Search for the cell housing the specified text and yield its (X, Y) center coordinate. 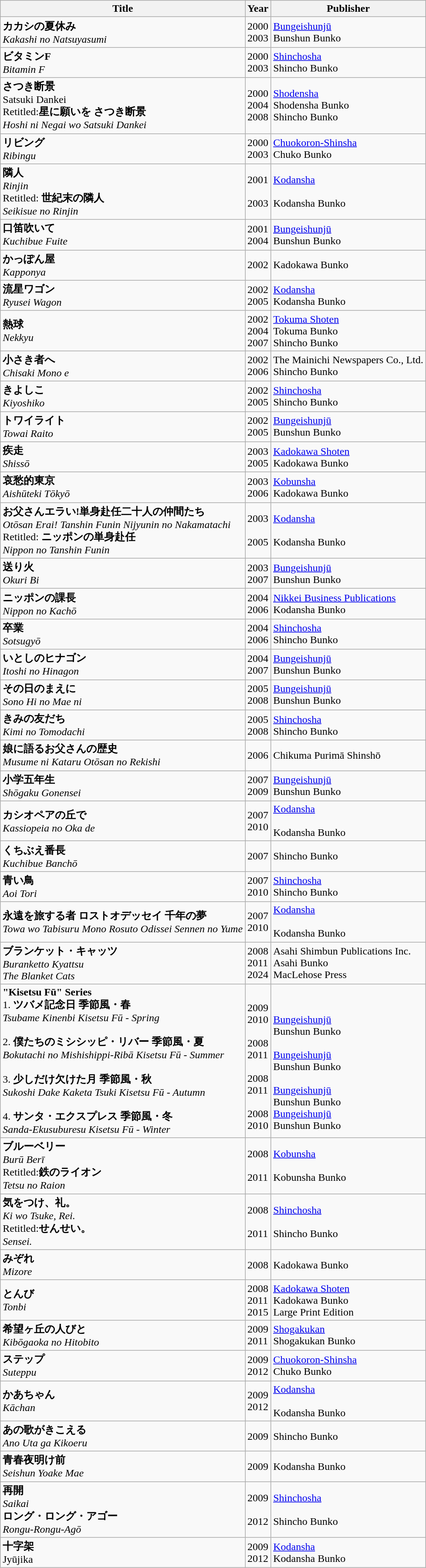
かっぽん屋 Kapponya (123, 265)
200820112024 (258, 963)
Kobunsha Kobunsha Bunko (348, 1166)
カシオペアの丘でKassiopeia no Oka de (123, 821)
Asahi Shimbun Publications Inc.Asahi BunkoMacLehose Press (348, 963)
娘に語るお父さんの歴史Musume ni Kataru Otōsan no Rekishi (123, 756)
Tokuma ShotenTokuma BunkoShincho Bunko (348, 331)
ShogakukanShogakukan Bunko (348, 1335)
きみの友だちKimi no Tomodachi (123, 725)
口笛吹いてKuchibue Fuite (123, 235)
永遠を旅する者 ロストオデッセイ 千年の夢Towa wo Tabisuru Mono Rosuto Odissei Sennen no Yume (123, 922)
哀愁的東京Aishūteki Tōkyō (123, 487)
気をつけ、礼。Ki wo Tsuke, Rei.Retitled:せんせい。 Sensei. (123, 1222)
小学五年生Shōgaku Gonensei (123, 786)
2009 2012 (258, 1510)
トワイライトTowai Raito (123, 427)
十字架Jyūjika (123, 1553)
きよしこKiyoshiko (123, 396)
20032006 (258, 487)
KobunshaKadokawa Bunko (348, 487)
2001 2003 (258, 192)
ビタミンFBitamin F (123, 62)
Publisher (348, 9)
カカシの夏休みKakashi no Natsuyasumi (123, 32)
200820112015 (258, 1300)
2006 (258, 756)
ステップSuteppu (123, 1366)
20032007 (258, 573)
流星ワゴンRyusei Wagon (123, 296)
小さき者へChisaki Mono e (123, 366)
The Mainichi Newspapers Co., Ltd.Shincho Bunko (348, 366)
Title (123, 9)
Year (258, 9)
2007 (258, 856)
とんびTonbi (123, 1300)
疾走Shissō (123, 457)
いとしのヒナゴンItoshi no Hinagon (123, 665)
2008 (258, 1265)
BungeishunjūBunshun BunkoBungeishunjūBunshun BunkoBungeishunjūBunshun BunkoBungeishunjūBunshun Bunko (348, 1061)
送り火Okuri Bi (123, 573)
さつき断景Satsuki DankeiRetitled:星に願いを さつき断景 Hoshi ni Negai wo Satsuki Dankei (123, 106)
2002 (258, 265)
200020042008 (258, 106)
20042007 (258, 665)
ShodenshaShodensha BunkoShincho Bunko (348, 106)
かあちゃんKāchan (123, 1401)
20012004 (258, 235)
200220042007 (258, 331)
ブルーベリーBurū BerīRetitled:鉄のライオン Tetsu no Raion (123, 1166)
リビングRibingu (123, 149)
20092011 (258, 1335)
あの歌がきこえるAno Uta ga Kikoeru (123, 1436)
青い鳥Aoi Tori (123, 886)
Chikuma Purimā Shinshō (348, 756)
20072009 (258, 786)
20022006 (258, 366)
Nikkei Business PublicationsKodansha Bunko (348, 604)
隣人RinjinRetitled: 世紀末の隣人 Seikisue no Rinjin (123, 192)
再開Saikaiロング・ロング・アゴーRongu-Rongu-Agō (123, 1510)
ブランケット・キャッツBuranketto KyattsuThe Blanket Cats (123, 963)
その日のまえにSono Hi no Mae ni (123, 695)
卒業Sotsugyō (123, 634)
くちぶえ番長Kuchibue Banchō (123, 856)
Kadokawa ShotenKadokawa Bunko (348, 457)
2003 2005 (258, 530)
青春夜明け前Seishun Yoake Mae (123, 1466)
ニッポンの課長Nippon no Kachō (123, 604)
20092010200820112008201120082010 (258, 1061)
Kodansha Bunko (348, 1466)
みぞれMizore (123, 1265)
20032005 (258, 457)
お父さんエラい!単身赴任二十人の仲間たちOtōsan Erai! Tanshin Funin Nijyunin no NakamatachiRetitled: ニッポンの単身赴任 Nippon no Tanshin Funin (123, 530)
熱球Nekkyu (123, 331)
希望ヶ丘の人びとKibōgaoka no Hitobito (123, 1335)
Kadokawa ShotenKadokawa BunkoLarge Print Edition (348, 1300)
